Capture the cell that displays the provided text and extract its (X, Y) central coordinate. 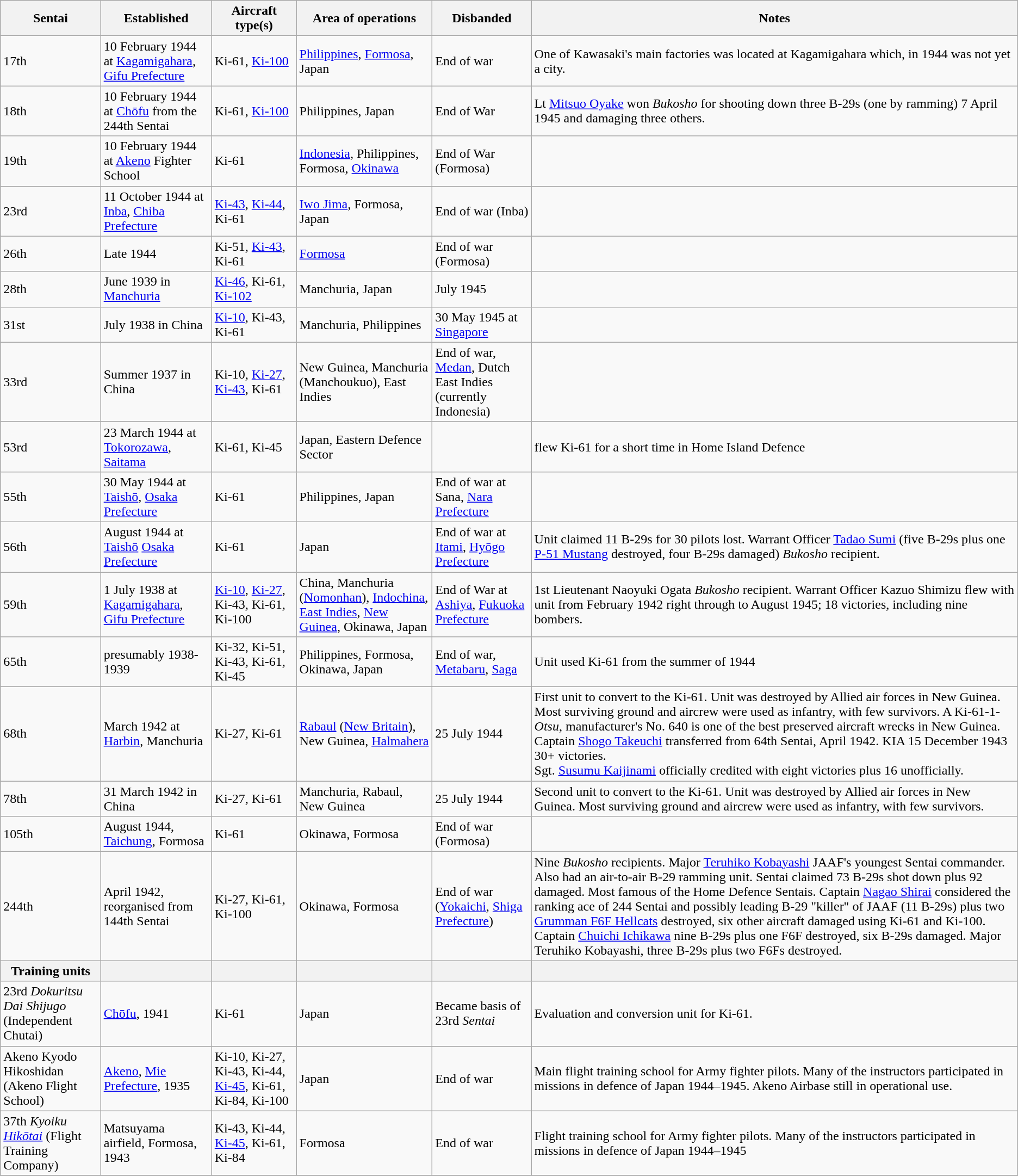
flew Ki-61 for a short time in Home Island Defence (774, 447)
Ki-32, Ki-51, Ki-43, Ki-61, Ki-45 (254, 662)
June 1939 in Manchuria (156, 289)
31st (51, 324)
Ki-10, Ki-27, Ki-43, Ki-61, Ki-100 (254, 605)
March 1942 at Harbin, Manchuria (156, 734)
53rd (51, 447)
59th (51, 605)
65th (51, 662)
56th (51, 547)
Rabaul (New Britain), New Guinea, Halmahera (364, 734)
End of war (Inba) (482, 211)
Ki-43, Ki-44, Ki-61 (254, 211)
Ki-46, Ki-61, Ki-102 (254, 289)
July 1945 (482, 289)
11 October 1944 at Inba, Chiba Prefecture (156, 211)
Evaluation and conversion unit for Ki-61. (774, 1014)
26th (51, 253)
78th (51, 799)
Training units (51, 971)
End of war at Itami, Hyōgo Prefecture (482, 547)
30 May 1945 at Singapore (482, 324)
31 March 1942 in China (156, 799)
Ki-51, Ki-43, Ki-61 (254, 253)
August 1944, Taichung, Formosa (156, 834)
Ki-10, Ki-43, Ki-61 (254, 324)
Matsuyama airfield, Formosa, 1943 (156, 1143)
End of War (Formosa) (482, 161)
Aircraft type(s) (254, 18)
Area of operations (364, 18)
Japan, Eastern Defence Sector (364, 447)
Flight training school for Army fighter pilots. Many of the instructors participated in missions in defence of Japan 1944–1945 (774, 1143)
Chōfu, 1941 (156, 1014)
Manchuria, Japan (364, 289)
New Guinea, Manchuria (Manchoukuo), East Indies (364, 382)
10 February 1944 at Akeno Fighter School (156, 161)
China, Manchuria (Nomonhan), Indochina, East Indies, New Guinea, Okinawa, Japan (364, 605)
23 March 1944 at Tokorozawa, Saitama (156, 447)
30 May 1944 at Taishō, Osaka Prefecture (156, 497)
28th (51, 289)
July 1938 in China (156, 324)
Akeno Kyodo Hikoshidan (Akeno Flight School) (51, 1078)
Late 1944 (156, 253)
55th (51, 497)
Ki-10, Ki-27, Ki-43, Ki-61 (254, 382)
Summer 1937 in China (156, 382)
68th (51, 734)
Lt Mitsuo Oyake won Bukosho for shooting down three B-29s (one by ramming) 7 April 1945 and damaging three others. (774, 111)
August 1944 at Taishō Osaka Prefecture (156, 547)
23rd (51, 211)
Ki-43, Ki-44, Ki-45, Ki-61, Ki-84 (254, 1143)
Ki-61, Ki-45 (254, 447)
10 February 1944 at Kagamigahara, Gifu Prefecture (156, 61)
End of war at Sana, Nara Prefecture (482, 497)
Unit used Ki-61 from the summer of 1944 (774, 662)
End of war, Metabaru, Saga (482, 662)
End of War at Ashiya, Fukuoka Prefecture (482, 605)
33rd (51, 382)
19th (51, 161)
37th Kyoiku Hikōtai (Flight Training Company) (51, 1143)
10 February 1944 at Chōfu from the 244th Sentai (156, 111)
18th (51, 111)
1 July 1938 at Kagamigahara, Gifu Prefecture (156, 605)
End of war, Medan, Dutch East Indies (currently Indonesia) (482, 382)
End of war (Yokaichi, Shiga Prefecture) (482, 906)
Ki-27, Ki-61, Ki-100 (254, 906)
17th (51, 61)
Philippines, Formosa, Japan (364, 61)
presumably 1938-1939 (156, 662)
Indonesia, Philippines, Formosa, Okinawa (364, 161)
23rd Dokuritsu Dai Shijugo (Independent Chutai) (51, 1014)
Akeno, Mie Prefecture, 1935 (156, 1078)
One of Kawasaki's main factories was located at Kagamigahara which, in 1944 was not yet a city. (774, 61)
End of War (482, 111)
244th (51, 906)
Ki-10, Ki-27, Ki-43, Ki-44, Ki-45, Ki-61, Ki-84, Ki-100 (254, 1078)
Manchuria, Philippines (364, 324)
Sentai (51, 18)
April 1942, reorganised from 144th Sentai (156, 906)
Iwo Jima, Formosa, Japan (364, 211)
Philippines, Formosa, Okinawa, Japan (364, 662)
105th (51, 834)
Manchuria, Rabaul, New Guinea (364, 799)
Became basis of 23rd Sentai (482, 1014)
Disbanded (482, 18)
Notes (774, 18)
Established (156, 18)
